Pinpoint the cell where the given text exists, returning its [X, Y] midpoint coordinate. 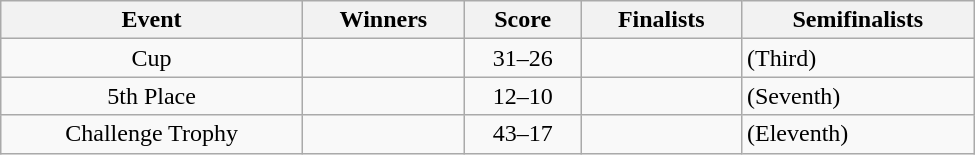
31–26 [522, 58]
Score [522, 20]
43–17 [522, 134]
5th Place [152, 96]
Winners [383, 20]
12–10 [522, 96]
Cup [152, 58]
Challenge Trophy [152, 134]
Event [152, 20]
(Seventh) [858, 96]
(Eleventh) [858, 134]
Semifinalists [858, 20]
Finalists [661, 20]
(Third) [858, 58]
